Detect which cell encompasses the target text, then output its (X, Y) center coordinate. 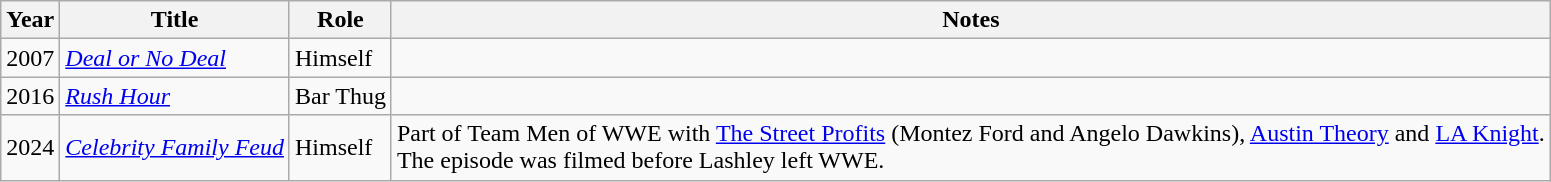
Year (30, 20)
Deal or No Deal (175, 58)
Rush Hour (175, 96)
Bar Thug (340, 96)
2016 (30, 96)
Notes (970, 20)
Title (175, 20)
Celebrity Family Feud (175, 148)
Role (340, 20)
2024 (30, 148)
2007 (30, 58)
